Output the [X, Y] coordinate of the center of the cell containing the given text.  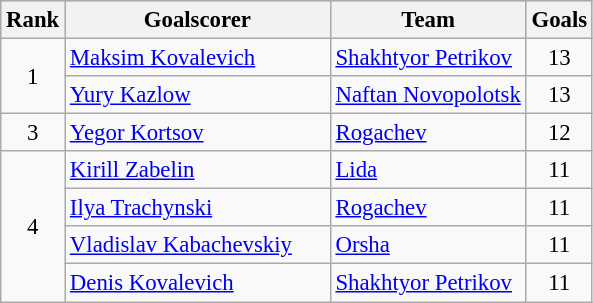
Orsha [428, 245]
3 [33, 133]
12 [559, 133]
Ilya Trachynski [198, 208]
Maksim Kovalevich [198, 58]
1 [33, 76]
Vladislav Kabachevskiy [198, 245]
Goals [559, 20]
4 [33, 226]
Goalscorer [198, 20]
Lida [428, 170]
Yegor Kortsov [198, 133]
Yury Kazlow [198, 95]
Rank [33, 20]
Naftan Novopolotsk [428, 95]
Denis Kovalevich [198, 283]
Team [428, 20]
Kirill Zabelin [198, 170]
